Identify which cell holds the provided text, then report its [X, Y] central coordinate. 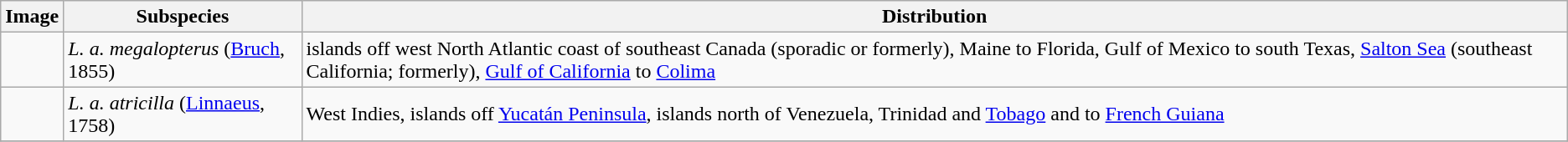
Distribution [935, 17]
Image [32, 17]
Subspecies [183, 17]
L. a. megalopterus (Bruch, 1855) [183, 60]
West Indies, islands off Yucatán Peninsula, islands north of Venezuela, Trinidad and Tobago and to French Guiana [935, 114]
L. a. atricilla (Linnaeus, 1758) [183, 114]
